Identify which cell holds the provided text, then report its (x, y) central coordinate. 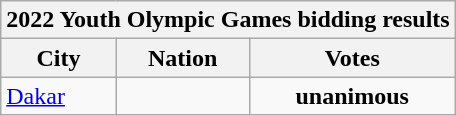
Nation (182, 58)
City (58, 58)
unanimous (352, 96)
Dakar (58, 96)
Votes (352, 58)
2022 Youth Olympic Games bidding results (228, 20)
